Provide the (x, y) coordinate of the cell's center where the given text is located.  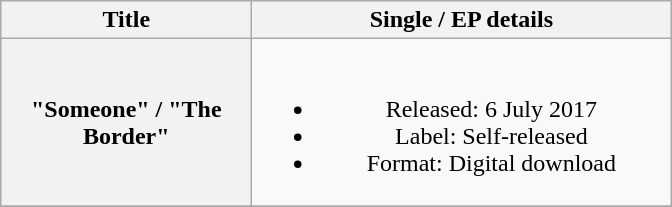
Single / EP details (462, 20)
Title (126, 20)
Released: 6 July 2017Label: Self-releasedFormat: Digital download (462, 122)
"Someone" / "The Border" (126, 122)
